Find where the given text appears and provide that cell's center as (X, Y) coordinate. 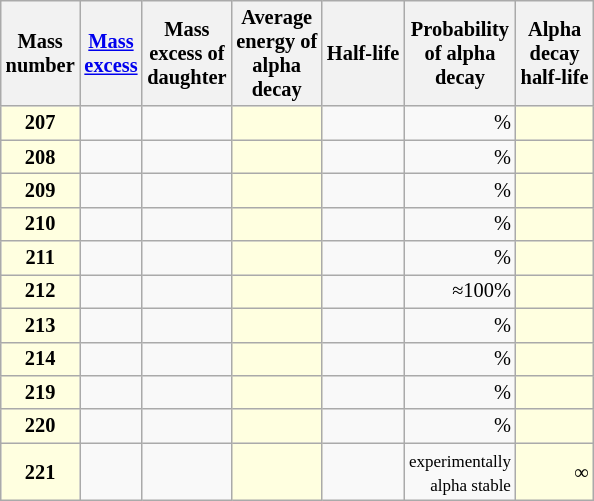
219 (40, 392)
210 (40, 224)
220 (40, 426)
213 (40, 325)
Probabilityof alphadecay (460, 53)
Averageenergy ofalphadecay (276, 53)
Massnumber (40, 53)
211 (40, 258)
214 (40, 359)
207 (40, 123)
212 (40, 291)
experimentallyalpha stable (460, 472)
∞ (555, 472)
Massexcess ofdaughter (186, 53)
Half-life (363, 53)
Massexcess (112, 53)
≈100% (460, 291)
Alphadecayhalf-life (555, 53)
221 (40, 472)
208 (40, 157)
209 (40, 190)
